Capture the cell that displays the provided text and extract its [x, y] central coordinate. 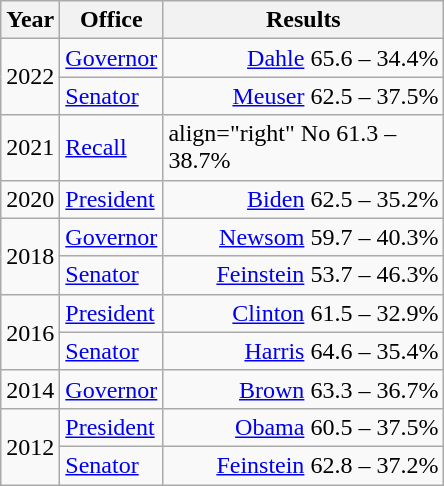
Feinstein 62.8 – 37.2% [304, 465]
Biden 62.5 – 35.2% [304, 199]
Clinton 61.5 – 32.9% [304, 313]
2020 [30, 199]
Feinstein 53.7 – 46.3% [304, 275]
Results [304, 20]
Office [112, 20]
Obama 60.5 – 37.5% [304, 427]
2021 [30, 148]
2012 [30, 446]
Harris 64.6 – 35.4% [304, 351]
Year [30, 20]
Recall [112, 148]
Brown 63.3 – 36.7% [304, 389]
Meuser 62.5 – 37.5% [304, 96]
align="right" No 61.3 – 38.7% [304, 148]
2014 [30, 389]
Dahle 65.6 – 34.4% [304, 58]
2022 [30, 77]
Newsom 59.7 – 40.3% [304, 237]
2018 [30, 256]
2016 [30, 332]
